Detect which cell encompasses the target text, then output its [X, Y] center coordinate. 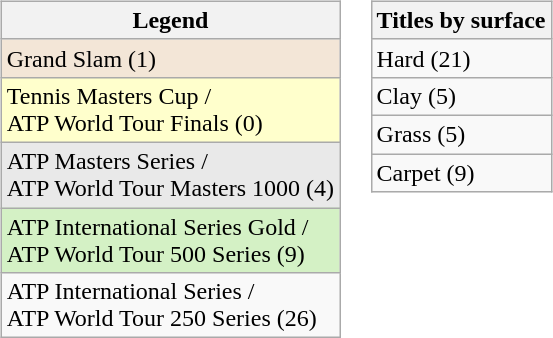
Grand Slam (1) [170, 58]
Carpet (9) [461, 173]
ATP Masters Series /ATP World Tour Masters 1000 (4) [170, 174]
Clay (5) [461, 96]
ATP International Series Gold /ATP World Tour 500 Series (9) [170, 240]
Titles by surface [461, 20]
Grass (5) [461, 134]
Tennis Masters Cup /ATP World Tour Finals (0) [170, 110]
Hard (21) [461, 58]
ATP International Series /ATP World Tour 250 Series (26) [170, 306]
Legend [170, 20]
